For the text-containing cell, return its midpoint in [X, Y] coordinate format. 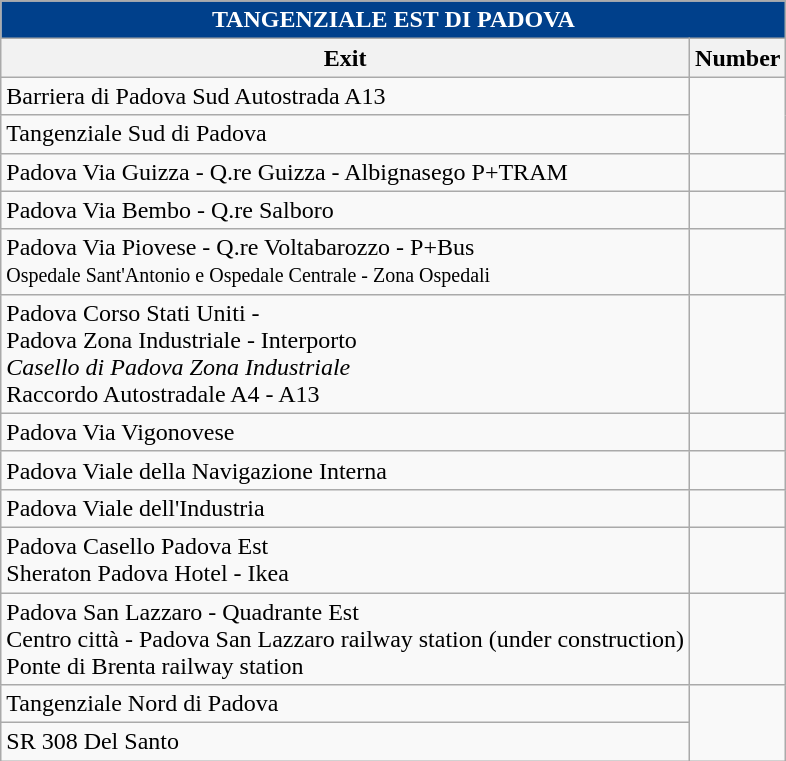
Padova Viale della Navigazione Interna [346, 470]
Tangenziale Sud di Padova [346, 134]
Padova San Lazzaro - Quadrante Est Centro città - Padova San Lazzaro railway station (under construction)Ponte di Brenta railway station [346, 638]
Exit [346, 58]
TANGENZIALE EST DI PADOVA [394, 20]
SR 308 Del Santo [346, 742]
Padova Via Guizza - Q.re Guizza - Albignasego P+TRAM [346, 172]
Padova Via Piovese - Q.re Voltabarozzo - P+Bus Ospedale Sant'Antonio e Ospedale Centrale - Zona Ospedali [346, 262]
Padova Via Bembo - Q.re Salboro [346, 210]
Tangenziale Nord di Padova [346, 704]
Number [738, 58]
Padova Corso Stati Uniti - Padova Zona Industriale - InterportoCasello di Padova Zona IndustrialeRaccordo Autostradale A4 - A13 [346, 354]
Barriera di Padova Sud Autostrada A13 [346, 96]
Padova Casello Padova Est Sheraton Padova Hotel - Ikea [346, 560]
Padova Via Vigonovese [346, 432]
Padova Viale dell'Industria [346, 508]
